Find where the given text appears and provide that cell's center as (X, Y) coordinate. 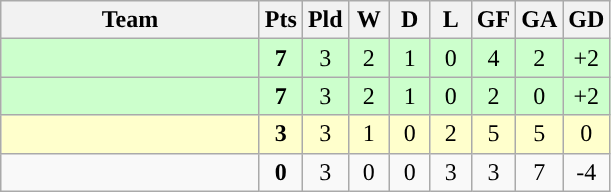
L (450, 20)
D (410, 20)
GD (586, 20)
4 (493, 58)
W (368, 20)
Team (130, 20)
GA (540, 20)
Pld (325, 20)
Pts (280, 20)
GF (493, 20)
-4 (586, 172)
